Determine the [X, Y] coordinate at the center of the cell enclosing the given text.  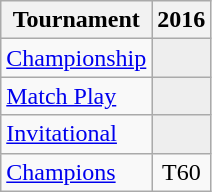
Match Play [76, 96]
Invitational [76, 134]
Tournament [76, 20]
Championship [76, 58]
Champions [76, 172]
2016 [182, 20]
T60 [182, 172]
